Scan for the cell matching the given text and deliver its [X, Y] coordinate at center. 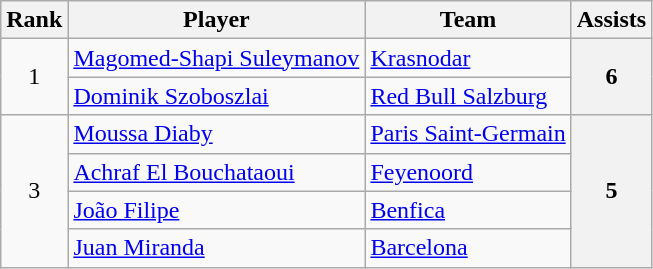
Achraf El Bouchataoui [216, 172]
Juan Miranda [216, 248]
5 [611, 191]
Magomed-Shapi Suleymanov [216, 58]
João Filipe [216, 210]
Moussa Diaby [216, 134]
6 [611, 77]
Krasnodar [468, 58]
Player [216, 20]
Red Bull Salzburg [468, 96]
3 [34, 191]
Rank [34, 20]
Paris Saint-Germain [468, 134]
Feyenoord [468, 172]
Benfica [468, 210]
Dominik Szoboszlai [216, 96]
1 [34, 77]
Assists [611, 20]
Barcelona [468, 248]
Team [468, 20]
